From the cell containing the given text, extract its center point as [x, y] coordinate. 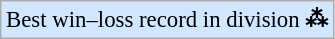
Best win–loss record in division ⁂ [167, 20]
